Search for the cell housing the specified text and yield its [x, y] center coordinate. 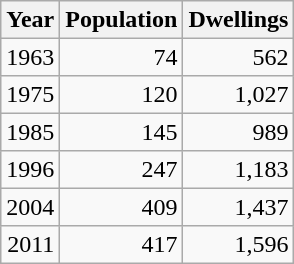
1985 [30, 132]
120 [122, 94]
1963 [30, 56]
1,596 [238, 244]
1,437 [238, 206]
Year [30, 20]
1975 [30, 94]
1,183 [238, 170]
1996 [30, 170]
74 [122, 56]
Population [122, 20]
2011 [30, 244]
2004 [30, 206]
Dwellings [238, 20]
145 [122, 132]
247 [122, 170]
417 [122, 244]
1,027 [238, 94]
562 [238, 56]
409 [122, 206]
989 [238, 132]
